Scan for the cell matching the given text and deliver its [x, y] coordinate at center. 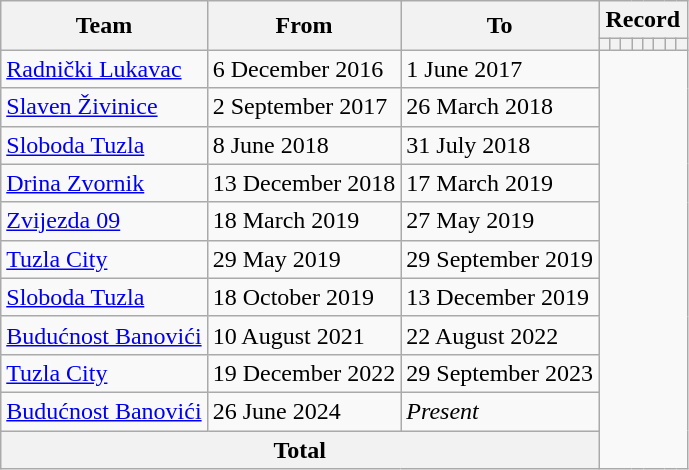
8 June 2018 [304, 145]
13 December 2018 [304, 183]
6 December 2016 [304, 69]
To [500, 26]
27 May 2019 [500, 221]
26 June 2024 [304, 411]
29 September 2023 [500, 373]
Record [642, 20]
31 July 2018 [500, 145]
13 December 2019 [500, 297]
18 March 2019 [304, 221]
19 December 2022 [304, 373]
29 September 2019 [500, 259]
17 March 2019 [500, 183]
1 June 2017 [500, 69]
18 October 2019 [304, 297]
26 March 2018 [500, 107]
Total [300, 449]
From [304, 26]
10 August 2021 [304, 335]
29 May 2019 [304, 259]
Radnički Lukavac [104, 69]
Slaven Živinice [104, 107]
Team [104, 26]
22 August 2022 [500, 335]
Drina Zvornik [104, 183]
Present [500, 411]
2 September 2017 [304, 107]
Zvijezda 09 [104, 221]
